Find where the given text appears and provide that cell's center as (x, y) coordinate. 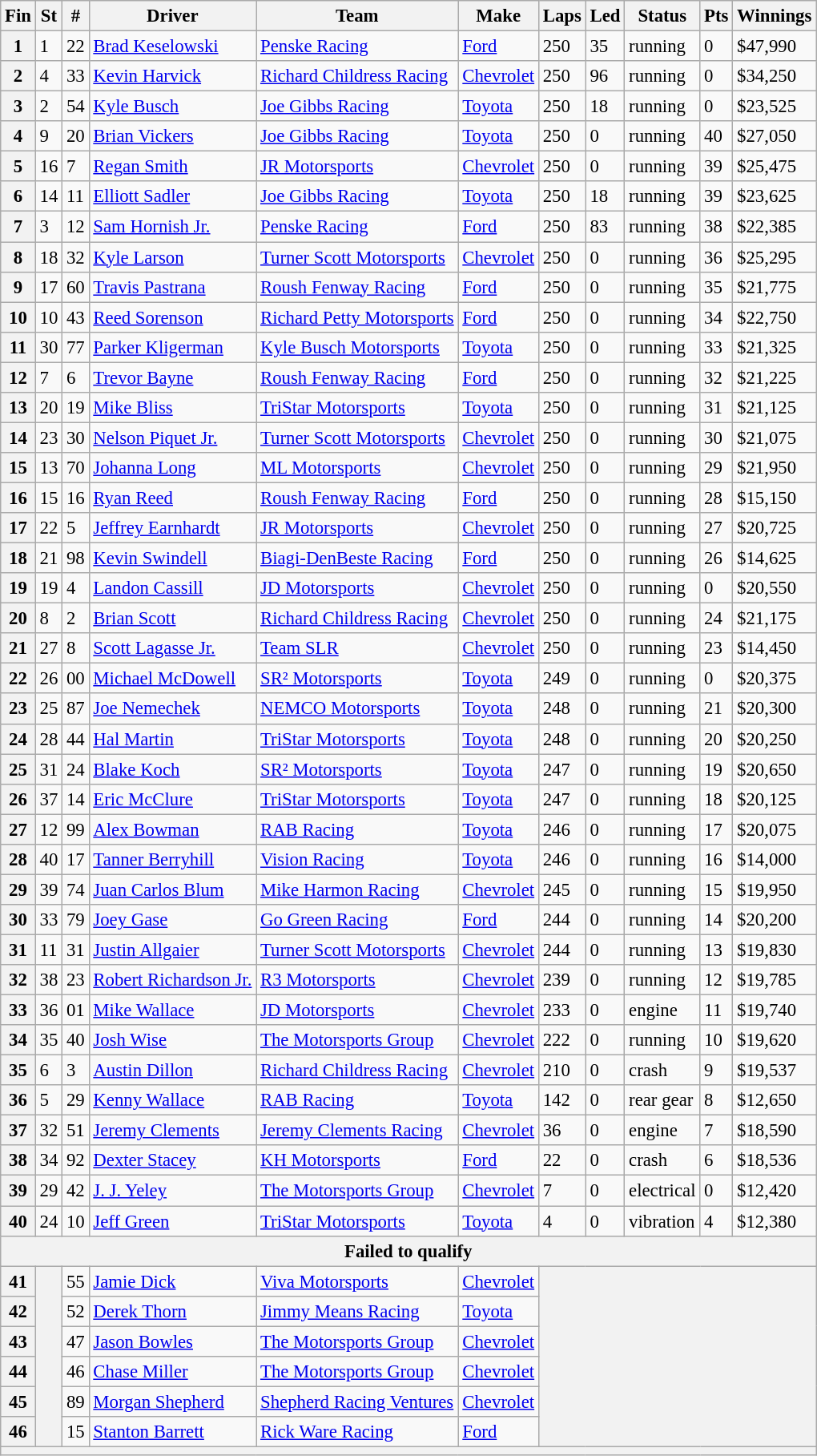
Failed to qualify (408, 1251)
142 (562, 1100)
Kyle Larson (173, 257)
Kyle Busch (173, 107)
Jeff Green (173, 1221)
$21,950 (775, 468)
$23,525 (775, 107)
60 (75, 287)
Nelson Piquet Jr. (173, 438)
Biagi-DenBeste Racing (357, 559)
Hal Martin (173, 739)
239 (562, 980)
$20,200 (775, 920)
Led (606, 16)
Landon Cassill (173, 588)
Vision Racing (357, 860)
98 (75, 559)
47 (75, 1341)
Viva Motorsports (357, 1281)
Richard Petty Motorsports (357, 317)
55 (75, 1281)
$21,125 (775, 408)
Parker Kligerman (173, 347)
$14,000 (775, 860)
Brian Scott (173, 619)
Driver (173, 16)
Brian Vickers (173, 136)
Regan Smith (173, 167)
$20,125 (775, 799)
96 (606, 76)
245 (562, 889)
Sam Hornish Jr. (173, 227)
$19,740 (775, 1010)
ML Motorsports (357, 468)
$20,650 (775, 769)
vibration (662, 1221)
Kyle Busch Motorsports (357, 347)
Travis Pastrana (173, 287)
Winnings (775, 16)
Go Green Racing (357, 920)
Kevin Swindell (173, 559)
Reed Sorenson (173, 317)
74 (75, 889)
Ryan Reed (173, 498)
$12,420 (775, 1191)
Jamie Dick (173, 1281)
$19,785 (775, 980)
Derek Thorn (173, 1311)
52 (75, 1311)
41 (18, 1281)
Scott Lagasse Jr. (173, 648)
$21,225 (775, 377)
$21,175 (775, 619)
249 (562, 679)
$14,450 (775, 648)
Jeremy Clements Racing (357, 1131)
$12,650 (775, 1100)
Robert Richardson Jr. (173, 980)
$34,250 (775, 76)
54 (75, 107)
# (75, 16)
77 (75, 347)
Justin Allgaier (173, 950)
Mike Wallace (173, 1010)
$20,375 (775, 679)
Mike Bliss (173, 408)
Mike Harmon Racing (357, 889)
$15,150 (775, 498)
$25,475 (775, 167)
$19,950 (775, 889)
Juan Carlos Blum (173, 889)
Team (357, 16)
222 (562, 1040)
Laps (562, 16)
Trevor Bayne (173, 377)
Joey Gase (173, 920)
Alex Bowman (173, 829)
J. J. Yeley (173, 1191)
$18,590 (775, 1131)
Brad Keselowski (173, 46)
00 (75, 679)
$21,075 (775, 438)
$21,775 (775, 287)
Team SLR (357, 648)
Michael McDowell (173, 679)
$20,075 (775, 829)
Tanner Berryhill (173, 860)
Jimmy Means Racing (357, 1311)
$19,620 (775, 1040)
Stanton Barrett (173, 1432)
St (48, 16)
$19,537 (775, 1071)
Johanna Long (173, 468)
233 (562, 1010)
$14,625 (775, 559)
$18,536 (775, 1161)
Jeremy Clements (173, 1131)
KH Motorsports (357, 1161)
Dexter Stacey (173, 1161)
Kenny Wallace (173, 1100)
Josh Wise (173, 1040)
87 (75, 709)
Kevin Harvick (173, 76)
$27,050 (775, 136)
electrical (662, 1191)
$21,325 (775, 347)
99 (75, 829)
Eric McClure (173, 799)
51 (75, 1131)
R3 Motorsports (357, 980)
Blake Koch (173, 769)
$20,725 (775, 528)
70 (75, 468)
$23,625 (775, 196)
Status (662, 16)
01 (75, 1010)
$19,830 (775, 950)
$22,385 (775, 227)
Joe Nemechek (173, 709)
45 (18, 1402)
Elliott Sadler (173, 196)
Morgan Shepherd (173, 1402)
89 (75, 1402)
Chase Miller (173, 1372)
$25,295 (775, 257)
$20,550 (775, 588)
Make (498, 16)
rear gear (662, 1100)
92 (75, 1161)
Jason Bowles (173, 1341)
$12,380 (775, 1221)
$20,250 (775, 739)
83 (606, 227)
NEMCO Motorsports (357, 709)
Pts (716, 16)
$22,750 (775, 317)
$47,990 (775, 46)
Fin (18, 16)
Rick Ware Racing (357, 1432)
Jeffrey Earnhardt (173, 528)
$20,300 (775, 709)
Shepherd Racing Ventures (357, 1402)
Austin Dillon (173, 1071)
210 (562, 1071)
79 (75, 920)
